Output the [x, y] coordinate of the center of the cell containing the given text.  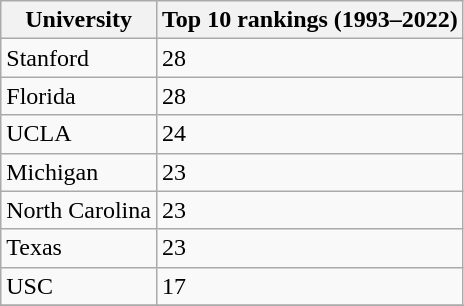
Michigan [79, 172]
24 [310, 134]
Top 10 rankings (1993–2022) [310, 20]
17 [310, 286]
University [79, 20]
USC [79, 286]
UCLA [79, 134]
Florida [79, 96]
Texas [79, 248]
North Carolina [79, 210]
Stanford [79, 58]
